Provide the (X, Y) coordinate of the cell's center where the given text is located.  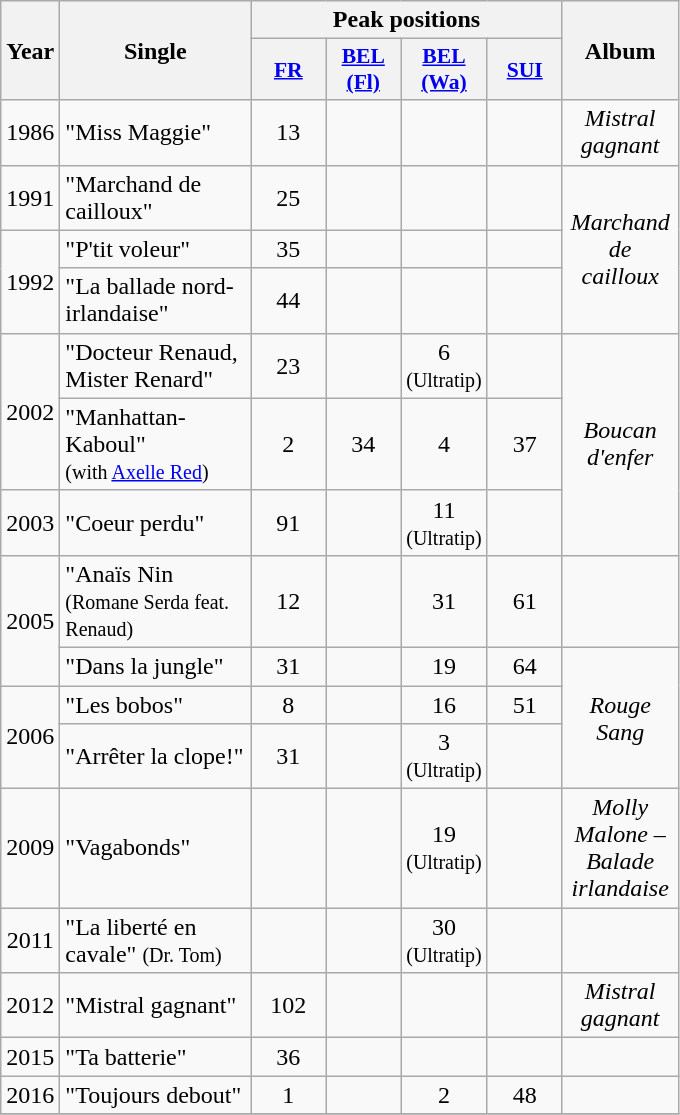
64 (524, 666)
"Arrêter la clope!" (156, 756)
91 (288, 522)
48 (524, 1095)
2012 (30, 1006)
23 (288, 366)
30(Ultratip) (444, 940)
61 (524, 601)
2002 (30, 412)
2005 (30, 620)
2009 (30, 848)
"Anaïs Nin (Romane Serda feat. Renaud) (156, 601)
4 (444, 444)
FR (288, 70)
2015 (30, 1057)
"Toujours debout" (156, 1095)
19 (444, 666)
1991 (30, 198)
"Ta batterie" (156, 1057)
1 (288, 1095)
Peak positions (406, 20)
3(Ultratip) (444, 756)
2011 (30, 940)
Year (30, 50)
"Les bobos" (156, 705)
11(Ultratip) (444, 522)
Rouge Sang (620, 718)
13 (288, 132)
Boucan d'enfer (620, 444)
Molly Malone – Balade irlandaise (620, 848)
BEL (Fl) (364, 70)
"Dans la jungle" (156, 666)
"Miss Maggie" (156, 132)
16 (444, 705)
1992 (30, 282)
Marchand de cailloux (620, 249)
"Coeur perdu" (156, 522)
12 (288, 601)
37 (524, 444)
SUI (524, 70)
"Marchand de cailloux" (156, 198)
"P'tit voleur" (156, 249)
2003 (30, 522)
8 (288, 705)
19(Ultratip) (444, 848)
BEL (Wa) (444, 70)
6(Ultratip) (444, 366)
51 (524, 705)
"La ballade nord-irlandaise" (156, 300)
"Manhattan-Kaboul" (with Axelle Red) (156, 444)
"Vagabonds" (156, 848)
2006 (30, 738)
"La liberté en cavale" (Dr. Tom) (156, 940)
35 (288, 249)
25 (288, 198)
44 (288, 300)
Album (620, 50)
36 (288, 1057)
Single (156, 50)
2016 (30, 1095)
34 (364, 444)
"Mistral gagnant" (156, 1006)
102 (288, 1006)
"Docteur Renaud, Mister Renard" (156, 366)
1986 (30, 132)
